Find where the given text appears and provide that cell's center as (x, y) coordinate. 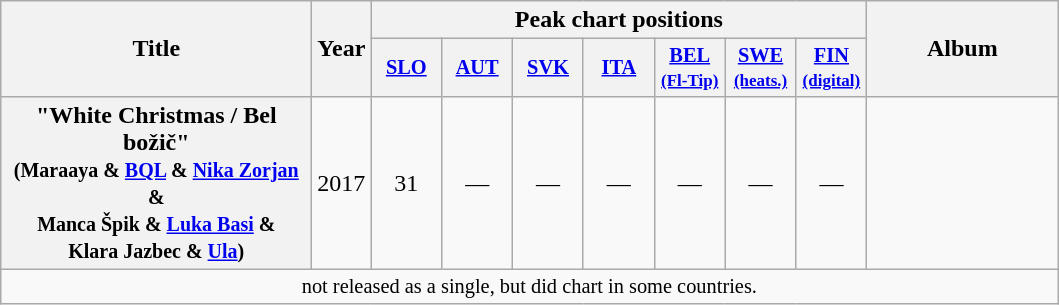
Peak chart positions (619, 20)
Title (156, 49)
BEL(Fl-Tip) (690, 68)
ITA (618, 68)
AUT (478, 68)
2017 (342, 182)
SLO (406, 68)
SVK (548, 68)
SWE(heats.) (760, 68)
Year (342, 49)
31 (406, 182)
FIN(digital) (832, 68)
not released as a single, but did chart in some countries. (530, 287)
"White Christmas / Bel božič"(Maraaya & BQL & Nika Zorjan & Manca Špik & Luka Basi & Klara Jazbec & Ula) (156, 182)
Album (962, 49)
